Capture the cell that displays the provided text and extract its (x, y) central coordinate. 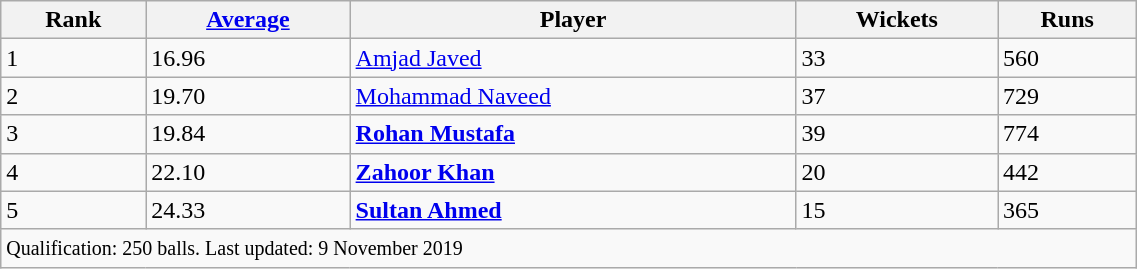
5 (74, 210)
Amjad Javed (573, 58)
33 (897, 58)
19.84 (248, 134)
24.33 (248, 210)
774 (1068, 134)
20 (897, 172)
Player (573, 20)
Mohammad Naveed (573, 96)
4 (74, 172)
1 (74, 58)
560 (1068, 58)
16.96 (248, 58)
Rank (74, 20)
442 (1068, 172)
Sultan Ahmed (573, 210)
365 (1068, 210)
37 (897, 96)
Wickets (897, 20)
Average (248, 20)
22.10 (248, 172)
3 (74, 134)
39 (897, 134)
Rohan Mustafa (573, 134)
Runs (1068, 20)
15 (897, 210)
Qualification: 250 balls. Last updated: 9 November 2019 (569, 248)
2 (74, 96)
19.70 (248, 96)
Zahoor Khan (573, 172)
729 (1068, 96)
